Pinpoint the cell where the given text exists, returning its [X, Y] midpoint coordinate. 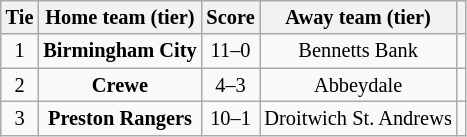
2 [20, 85]
Birmingham City [120, 51]
Tie [20, 17]
Crewe [120, 85]
1 [20, 51]
Score [231, 17]
3 [20, 118]
Droitwich St. Andrews [358, 118]
4–3 [231, 85]
Away team (tier) [358, 17]
Bennetts Bank [358, 51]
Abbeydale [358, 85]
Home team (tier) [120, 17]
Preston Rangers [120, 118]
10–1 [231, 118]
11–0 [231, 51]
